Return the (x, y) coordinate for the center point of the cell that contains the specified text.  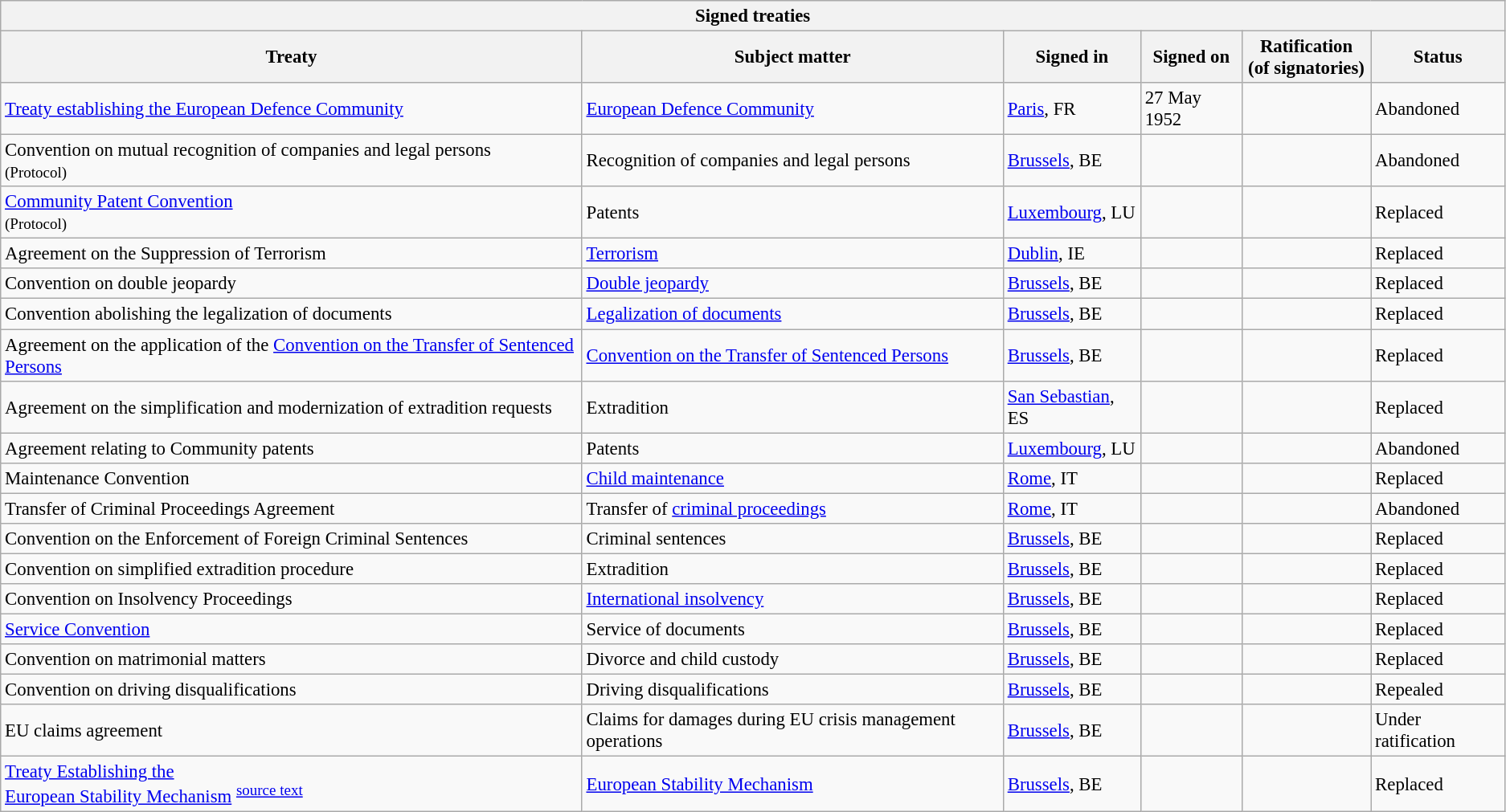
Maintenance Convention (291, 478)
Double jeopardy (792, 284)
Ratification(of signatories) (1307, 58)
Terrorism (792, 254)
Divorce and child custody (792, 659)
27 May 1952 (1191, 109)
Criminal sentences (792, 539)
Convention on mutual recognition of companies and legal persons(Protocol) (291, 161)
Agreement on the simplification and modernization of extradition requests (291, 406)
Dublin, IE (1072, 254)
International insolvency (792, 599)
Convention on the Enforcement of Foreign Criminal Sentences (291, 539)
Repealed (1438, 690)
EU claims agreement (291, 731)
Transfer of criminal proceedings (792, 508)
Legalization of documents (792, 314)
Agreement on the Suppression of Terrorism (291, 254)
Subject matter (792, 58)
Signed in (1072, 58)
Service Convention (291, 629)
Convention on double jeopardy (291, 284)
Convention on driving disqualifications (291, 690)
Under ratification (1438, 731)
Community Patent Convention(Protocol) (291, 212)
Paris, FR (1072, 109)
European Defence Community (792, 109)
Treaty (291, 58)
Child maintenance (792, 478)
Convention on the Transfer of Sentenced Persons (792, 355)
Signed on (1191, 58)
Driving disqualifications (792, 690)
San Sebastian, ES (1072, 406)
Convention on matrimonial matters (291, 659)
European Stability Mechanism (792, 784)
Convention abolishing the legalization of documents (291, 314)
Service of documents (792, 629)
Treaty establishing the European Defence Community (291, 109)
Convention on simplified extradition procedure (291, 569)
Recognition of companies and legal persons (792, 161)
Transfer of Criminal Proceedings Agreement (291, 508)
Status (1438, 58)
Agreement relating to Community patents (291, 448)
Claims for damages during EU crisis management operations (792, 731)
Treaty Establishing theEuropean Stability Mechanism source text (291, 784)
Agreement on the application of the Convention on the Transfer of Sentenced Persons (291, 355)
Signed treaties (753, 16)
Convention on Insolvency Proceedings (291, 599)
